For the text-containing cell, return its midpoint in (x, y) coordinate format. 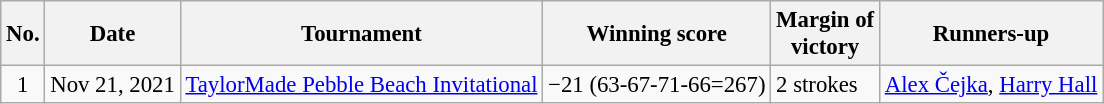
TaylorMade Pebble Beach Invitational (362, 85)
Winning score (657, 34)
Runners-up (990, 34)
−21 (63-67-71-66=267) (657, 85)
No. (23, 34)
Alex Čejka, Harry Hall (990, 85)
Tournament (362, 34)
Margin ofvictory (826, 34)
2 strokes (826, 85)
1 (23, 85)
Nov 21, 2021 (112, 85)
Date (112, 34)
